Determine the [x, y] coordinate at the center of the cell enclosing the given text.  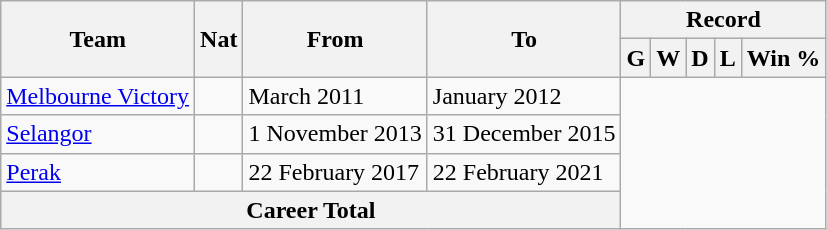
From [335, 39]
1 November 2013 [335, 134]
Win % [784, 58]
W [668, 58]
January 2012 [524, 96]
Career Total [311, 210]
G [636, 58]
Record [724, 20]
D [700, 58]
22 February 2017 [335, 172]
Melbourne Victory [98, 96]
March 2011 [335, 96]
Team [98, 39]
Selangor [98, 134]
Perak [98, 172]
To [524, 39]
L [728, 58]
22 February 2021 [524, 172]
31 December 2015 [524, 134]
Nat [219, 39]
